Scan for the cell matching the given text and deliver its [X, Y] coordinate at center. 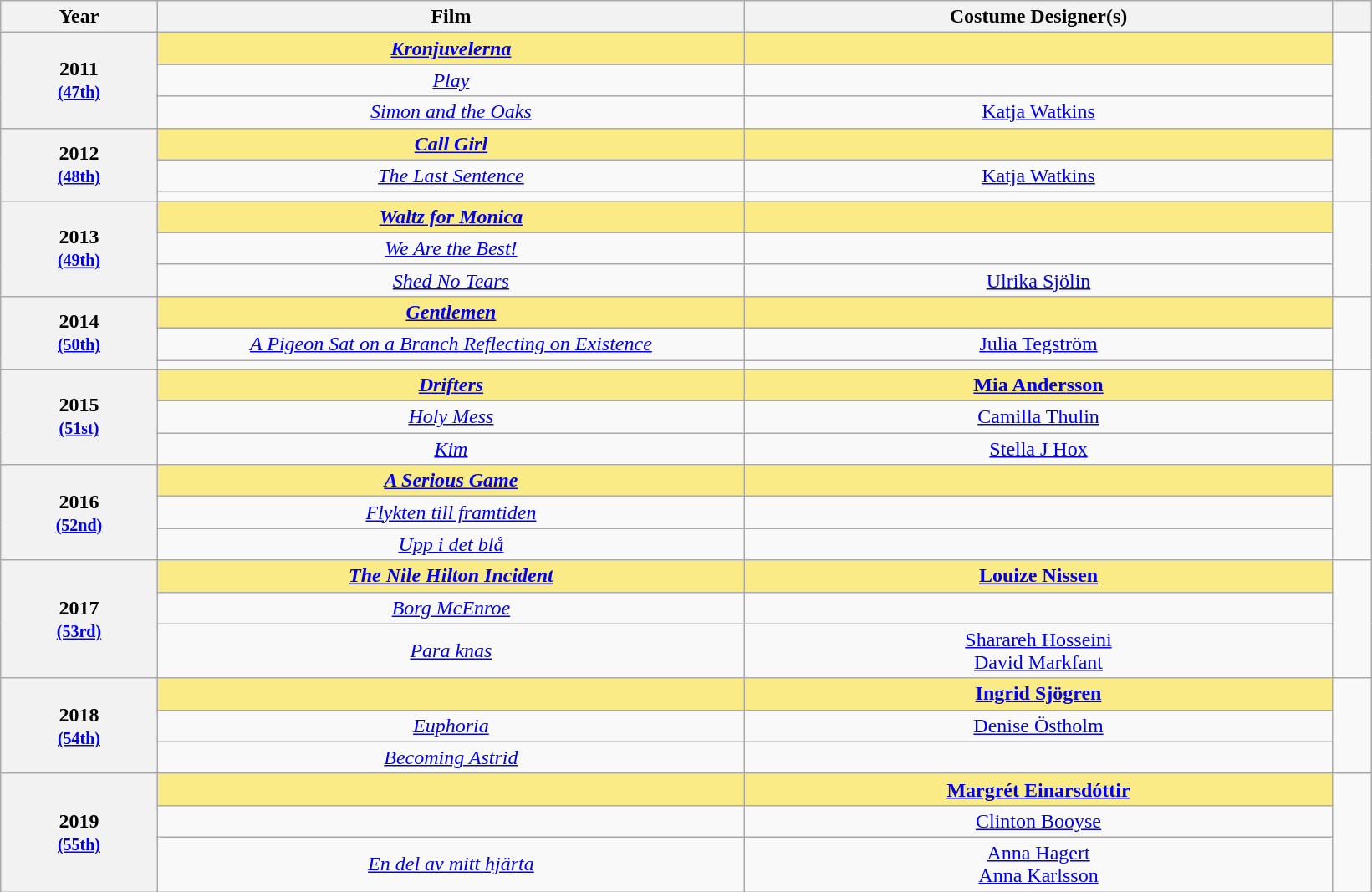
Camilla Thulin [1038, 417]
Margrét Einarsdóttir [1038, 789]
Film [451, 17]
Upp i det blå [451, 544]
Simon and the Oaks [451, 112]
Stella J Hox [1038, 449]
A Pigeon Sat on a Branch Reflecting on Existence [451, 344]
2019(55th) [79, 833]
2015(51st) [79, 417]
Becoming Astrid [451, 757]
A Serious Game [451, 481]
Drifters [451, 385]
2013(49th) [79, 248]
Borg McEnroe [451, 608]
Play [451, 80]
Year [79, 17]
Clinton Booyse [1038, 821]
We Are the Best! [451, 248]
Julia Tegström [1038, 344]
2016(52nd) [79, 512]
Flykten till framtiden [451, 512]
The Last Sentence [451, 176]
Denise Östholm [1038, 726]
Louize Nissen [1038, 576]
2017(53rd) [79, 619]
Gentlemen [451, 312]
2011(47th) [79, 80]
2014(50th) [79, 333]
Anna HagertAnna Karlsson [1038, 864]
Waltz for Monica [451, 217]
Ingrid Sjögren [1038, 694]
Holy Mess [451, 417]
Sharareh HosseiniDavid Markfant [1038, 650]
The Nile Hilton Incident [451, 576]
2012(48th) [79, 164]
Para knas [451, 650]
2018(54th) [79, 726]
Call Girl [451, 144]
En del av mitt hjärta [451, 864]
Ulrika Sjölin [1038, 280]
Shed No Tears [451, 280]
Euphoria [451, 726]
Costume Designer(s) [1038, 17]
Kronjuvelerna [451, 48]
Kim [451, 449]
Mia Andersson [1038, 385]
